Return the [x, y] coordinate for the center point of the cell that contains the specified text.  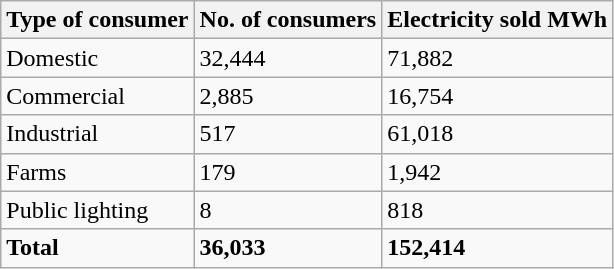
152,414 [498, 248]
36,033 [288, 248]
Farms [98, 172]
179 [288, 172]
Industrial [98, 134]
Public lighting [98, 210]
2,885 [288, 96]
Commercial [98, 96]
Electricity sold MWh [498, 20]
16,754 [498, 96]
1,942 [498, 172]
818 [498, 210]
61,018 [498, 134]
8 [288, 210]
Total [98, 248]
No. of consumers [288, 20]
517 [288, 134]
32,444 [288, 58]
Type of consumer [98, 20]
Domestic [98, 58]
71,882 [498, 58]
